Search for the cell housing the specified text and yield its [x, y] center coordinate. 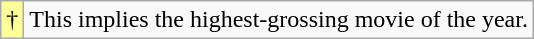
† [12, 20]
This implies the highest-grossing movie of the year. [279, 20]
